Identify which cell holds the provided text, then report its (X, Y) central coordinate. 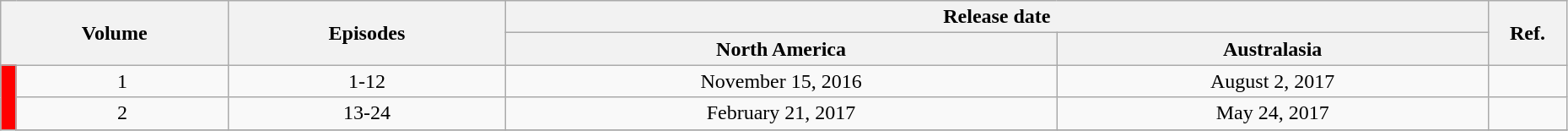
2 (121, 113)
13-24 (368, 113)
February 21, 2017 (781, 113)
August 2, 2017 (1273, 81)
May 24, 2017 (1273, 113)
1 (121, 81)
Ref. (1528, 33)
Volume (115, 33)
Australasia (1273, 49)
Release date (997, 17)
November 15, 2016 (781, 81)
North America (781, 49)
1-12 (368, 81)
Episodes (368, 33)
